Pinpoint the cell where the given text exists, returning its (x, y) midpoint coordinate. 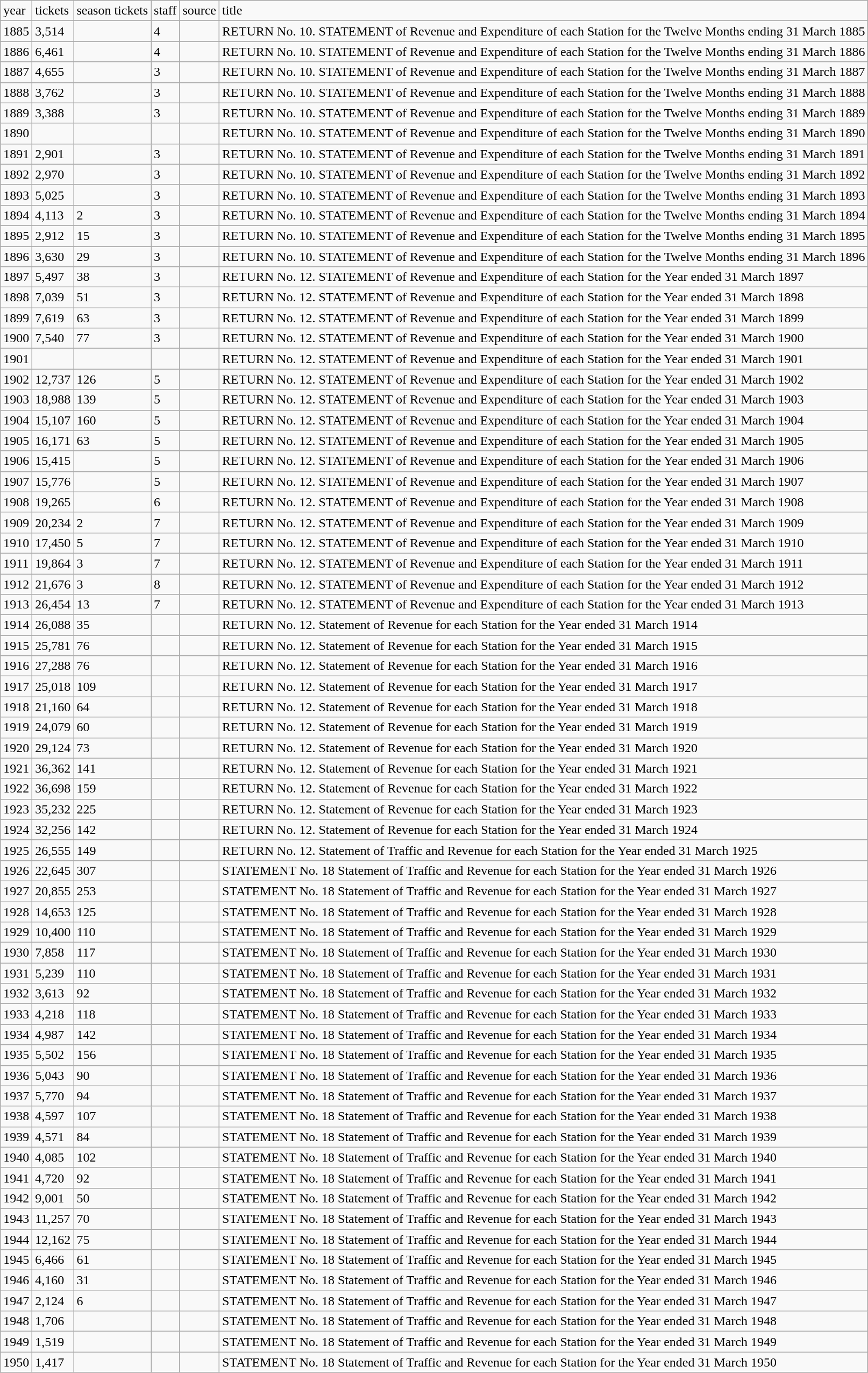
12,737 (53, 379)
5,043 (53, 1075)
253 (112, 891)
2,970 (53, 174)
1919 (16, 727)
61 (112, 1260)
RETURN No. 12. Statement of Revenue for each Station for the Year ended 31 March 1922 (544, 789)
RETURN No. 12. STATEMENT of Revenue and Expenditure of each Station for the Year ended 31 March 1902 (544, 379)
15,107 (53, 420)
1913 (16, 605)
season tickets (112, 11)
25,018 (53, 686)
5,025 (53, 195)
1904 (16, 420)
STATEMENT No. 18 Statement of Traffic and Revenue for each Station for the Year ended 31 March 1935 (544, 1055)
RETURN No. 12. STATEMENT of Revenue and Expenditure of each Station for the Year ended 31 March 1911 (544, 563)
1892 (16, 174)
1902 (16, 379)
1934 (16, 1035)
77 (112, 338)
STATEMENT No. 18 Statement of Traffic and Revenue for each Station for the Year ended 31 March 1930 (544, 953)
1932 (16, 994)
5,502 (53, 1055)
3,514 (53, 31)
1938 (16, 1116)
25,781 (53, 646)
1912 (16, 584)
STATEMENT No. 18 Statement of Traffic and Revenue for each Station for the Year ended 31 March 1932 (544, 994)
1920 (16, 748)
156 (112, 1055)
1,417 (53, 1362)
19,864 (53, 563)
35,232 (53, 809)
24,079 (53, 727)
1944 (16, 1239)
1915 (16, 646)
1928 (16, 912)
4,597 (53, 1116)
1885 (16, 31)
STATEMENT No. 18 Statement of Traffic and Revenue for each Station for the Year ended 31 March 1944 (544, 1239)
1888 (16, 93)
1898 (16, 298)
159 (112, 789)
13 (112, 605)
1905 (16, 441)
14,653 (53, 912)
STATEMENT No. 18 Statement of Traffic and Revenue for each Station for the Year ended 31 March 1948 (544, 1321)
7,619 (53, 318)
STATEMENT No. 18 Statement of Traffic and Revenue for each Station for the Year ended 31 March 1937 (544, 1096)
title (544, 11)
1896 (16, 257)
3,388 (53, 113)
1918 (16, 707)
RETURN No. 12. STATEMENT of Revenue and Expenditure of each Station for the Year ended 31 March 1912 (544, 584)
60 (112, 727)
RETURN No. 12. STATEMENT of Revenue and Expenditure of each Station for the Year ended 31 March 1905 (544, 441)
35 (112, 625)
1889 (16, 113)
STATEMENT No. 18 Statement of Traffic and Revenue for each Station for the Year ended 31 March 1950 (544, 1362)
RETURN No. 12. STATEMENT of Revenue and Expenditure of each Station for the Year ended 31 March 1897 (544, 277)
1940 (16, 1157)
22,645 (53, 870)
73 (112, 748)
RETURN No. 12. Statement of Revenue for each Station for the Year ended 31 March 1919 (544, 727)
STATEMENT No. 18 Statement of Traffic and Revenue for each Station for the Year ended 31 March 1926 (544, 870)
1948 (16, 1321)
1907 (16, 482)
149 (112, 850)
1923 (16, 809)
RETURN No. 12. STATEMENT of Revenue and Expenditure of each Station for the Year ended 31 March 1901 (544, 359)
STATEMENT No. 18 Statement of Traffic and Revenue for each Station for the Year ended 31 March 1927 (544, 891)
1937 (16, 1096)
RETURN No. 10. STATEMENT of Revenue and Expenditure of each Station for the Twelve Months ending 31 March 1885 (544, 31)
1910 (16, 543)
1930 (16, 953)
1931 (16, 973)
1922 (16, 789)
3,762 (53, 93)
3,613 (53, 994)
STATEMENT No. 18 Statement of Traffic and Revenue for each Station for the Year ended 31 March 1949 (544, 1342)
36,362 (53, 768)
2,124 (53, 1301)
RETURN No. 12. STATEMENT of Revenue and Expenditure of each Station for the Year ended 31 March 1904 (544, 420)
84 (112, 1137)
STATEMENT No. 18 Statement of Traffic and Revenue for each Station for the Year ended 31 March 1943 (544, 1219)
RETURN No. 12. Statement of Revenue for each Station for the Year ended 31 March 1916 (544, 666)
1945 (16, 1260)
94 (112, 1096)
6,461 (53, 52)
225 (112, 809)
15,776 (53, 482)
RETURN No. 12. STATEMENT of Revenue and Expenditure of each Station for the Year ended 31 March 1907 (544, 482)
STATEMENT No. 18 Statement of Traffic and Revenue for each Station for the Year ended 31 March 1938 (544, 1116)
tickets (53, 11)
1916 (16, 666)
RETURN No. 12. STATEMENT of Revenue and Expenditure of each Station for the Year ended 31 March 1903 (544, 400)
RETURN No. 10. STATEMENT of Revenue and Expenditure of each Station for the Twelve Months ending 31 March 1895 (544, 236)
15,415 (53, 461)
1950 (16, 1362)
75 (112, 1239)
117 (112, 953)
1899 (16, 318)
1,706 (53, 1321)
1935 (16, 1055)
source (200, 11)
RETURN No. 12. STATEMENT of Revenue and Expenditure of each Station for the Year ended 31 March 1898 (544, 298)
1911 (16, 563)
7,540 (53, 338)
STATEMENT No. 18 Statement of Traffic and Revenue for each Station for the Year ended 31 March 1946 (544, 1280)
109 (112, 686)
10,400 (53, 932)
1942 (16, 1198)
5,497 (53, 277)
29,124 (53, 748)
1924 (16, 830)
1903 (16, 400)
RETURN No. 10. STATEMENT of Revenue and Expenditure of each Station for the Twelve Months ending 31 March 1886 (544, 52)
RETURN No. 10. STATEMENT of Revenue and Expenditure of each Station for the Twelve Months ending 31 March 1893 (544, 195)
STATEMENT No. 18 Statement of Traffic and Revenue for each Station for the Year ended 31 March 1947 (544, 1301)
RETURN No. 10. STATEMENT of Revenue and Expenditure of each Station for the Twelve Months ending 31 March 1890 (544, 133)
1886 (16, 52)
4,571 (53, 1137)
307 (112, 870)
141 (112, 768)
51 (112, 298)
1941 (16, 1178)
12,162 (53, 1239)
RETURN No. 12. Statement of Traffic and Revenue for each Station for the Year ended 31 March 1925 (544, 850)
RETURN No. 10. STATEMENT of Revenue and Expenditure of each Station for the Twelve Months ending 31 March 1894 (544, 215)
90 (112, 1075)
20,855 (53, 891)
17,450 (53, 543)
RETURN No. 12. STATEMENT of Revenue and Expenditure of each Station for the Year ended 31 March 1906 (544, 461)
1897 (16, 277)
7,858 (53, 953)
1936 (16, 1075)
RETURN No. 12. STATEMENT of Revenue and Expenditure of each Station for the Year ended 31 March 1908 (544, 502)
STATEMENT No. 18 Statement of Traffic and Revenue for each Station for the Year ended 31 March 1936 (544, 1075)
RETURN No. 12. Statement of Revenue for each Station for the Year ended 31 March 1914 (544, 625)
STATEMENT No. 18 Statement of Traffic and Revenue for each Station for the Year ended 31 March 1933 (544, 1014)
RETURN No. 12. STATEMENT of Revenue and Expenditure of each Station for the Year ended 31 March 1913 (544, 605)
15 (112, 236)
RETURN No. 10. STATEMENT of Revenue and Expenditure of each Station for the Twelve Months ending 31 March 1888 (544, 93)
6,466 (53, 1260)
126 (112, 379)
1901 (16, 359)
1900 (16, 338)
118 (112, 1014)
7,039 (53, 298)
26,088 (53, 625)
STATEMENT No. 18 Statement of Traffic and Revenue for each Station for the Year ended 31 March 1929 (544, 932)
RETURN No. 10. STATEMENT of Revenue and Expenditure of each Station for the Twelve Months ending 31 March 1891 (544, 154)
1925 (16, 850)
107 (112, 1116)
18,988 (53, 400)
1,519 (53, 1342)
1949 (16, 1342)
139 (112, 400)
21,160 (53, 707)
1893 (16, 195)
RETURN No. 10. STATEMENT of Revenue and Expenditure of each Station for the Twelve Months ending 31 March 1887 (544, 72)
1890 (16, 133)
32,256 (53, 830)
1908 (16, 502)
1933 (16, 1014)
1929 (16, 932)
1887 (16, 72)
9,001 (53, 1198)
20,234 (53, 522)
STATEMENT No. 18 Statement of Traffic and Revenue for each Station for the Year ended 31 March 1941 (544, 1178)
1927 (16, 891)
STATEMENT No. 18 Statement of Traffic and Revenue for each Station for the Year ended 31 March 1940 (544, 1157)
4,085 (53, 1157)
1906 (16, 461)
1926 (16, 870)
STATEMENT No. 18 Statement of Traffic and Revenue for each Station for the Year ended 31 March 1931 (544, 973)
27,288 (53, 666)
STATEMENT No. 18 Statement of Traffic and Revenue for each Station for the Year ended 31 March 1945 (544, 1260)
RETURN No. 12. STATEMENT of Revenue and Expenditure of each Station for the Year ended 31 March 1910 (544, 543)
102 (112, 1157)
1914 (16, 625)
RETURN No. 10. STATEMENT of Revenue and Expenditure of each Station for the Twelve Months ending 31 March 1889 (544, 113)
1895 (16, 236)
RETURN No. 10. STATEMENT of Revenue and Expenditure of each Station for the Twelve Months ending 31 March 1892 (544, 174)
1894 (16, 215)
5,239 (53, 973)
1946 (16, 1280)
31 (112, 1280)
64 (112, 707)
26,454 (53, 605)
19,265 (53, 502)
RETURN No. 12. STATEMENT of Revenue and Expenditure of each Station for the Year ended 31 March 1900 (544, 338)
1891 (16, 154)
1909 (16, 522)
STATEMENT No. 18 Statement of Traffic and Revenue for each Station for the Year ended 31 March 1942 (544, 1198)
5,770 (53, 1096)
RETURN No. 12. STATEMENT of Revenue and Expenditure of each Station for the Year ended 31 March 1909 (544, 522)
RETURN No. 12. Statement of Revenue for each Station for the Year ended 31 March 1917 (544, 686)
36,698 (53, 789)
4,987 (53, 1035)
38 (112, 277)
70 (112, 1219)
1917 (16, 686)
29 (112, 257)
2,901 (53, 154)
staff (166, 11)
1921 (16, 768)
STATEMENT No. 18 Statement of Traffic and Revenue for each Station for the Year ended 31 March 1939 (544, 1137)
11,257 (53, 1219)
1947 (16, 1301)
26,555 (53, 850)
4,720 (53, 1178)
RETURN No. 12. Statement of Revenue for each Station for the Year ended 31 March 1923 (544, 809)
4,218 (53, 1014)
1939 (16, 1137)
125 (112, 912)
2,912 (53, 236)
RETURN No. 12. Statement of Revenue for each Station for the Year ended 31 March 1915 (544, 646)
4,113 (53, 215)
STATEMENT No. 18 Statement of Traffic and Revenue for each Station for the Year ended 31 March 1934 (544, 1035)
16,171 (53, 441)
RETURN No. 12. Statement of Revenue for each Station for the Year ended 31 March 1918 (544, 707)
RETURN No. 12. Statement of Revenue for each Station for the Year ended 31 March 1920 (544, 748)
1943 (16, 1219)
3,630 (53, 257)
4,655 (53, 72)
160 (112, 420)
RETURN No. 12. Statement of Revenue for each Station for the Year ended 31 March 1924 (544, 830)
RETURN No. 12. STATEMENT of Revenue and Expenditure of each Station for the Year ended 31 March 1899 (544, 318)
RETURN No. 10. STATEMENT of Revenue and Expenditure of each Station for the Twelve Months ending 31 March 1896 (544, 257)
50 (112, 1198)
21,676 (53, 584)
4,160 (53, 1280)
8 (166, 584)
STATEMENT No. 18 Statement of Traffic and Revenue for each Station for the Year ended 31 March 1928 (544, 912)
RETURN No. 12. Statement of Revenue for each Station for the Year ended 31 March 1921 (544, 768)
year (16, 11)
